Search for the cell housing the specified text and yield its [x, y] center coordinate. 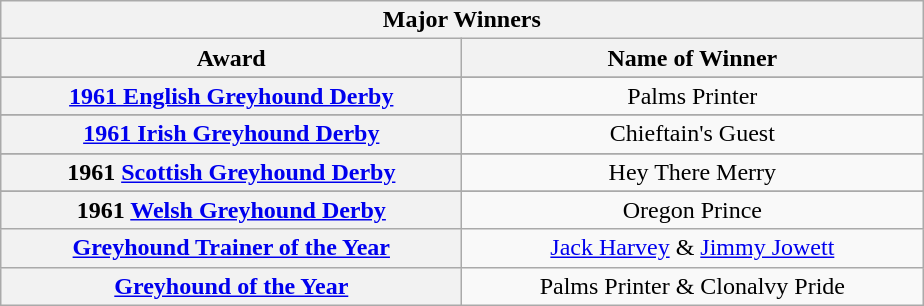
Major Winners [462, 20]
Oregon Prince [692, 210]
Name of Winner [692, 58]
Jack Harvey & Jimmy Jowett [692, 248]
Palms Printer & Clonalvy Pride [692, 286]
Palms Printer [692, 96]
Chieftain's Guest [692, 134]
1961 Irish Greyhound Derby [232, 134]
Greyhound of the Year [232, 286]
1961 English Greyhound Derby [232, 96]
1961 Scottish Greyhound Derby [232, 172]
Greyhound Trainer of the Year [232, 248]
Award [232, 58]
1961 Welsh Greyhound Derby [232, 210]
Hey There Merry [692, 172]
